Find where the given text appears and provide that cell's center as [x, y] coordinate. 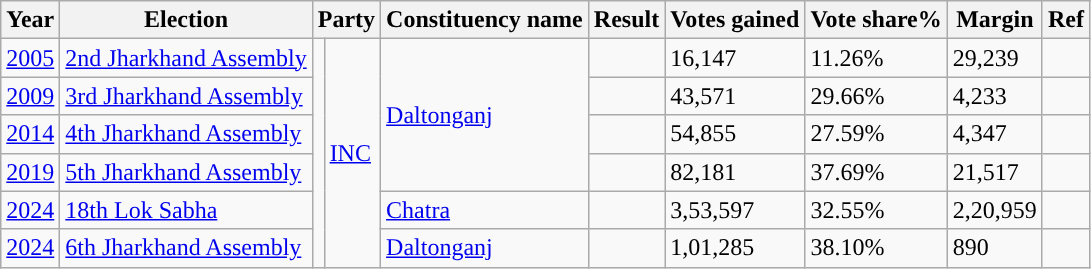
82,181 [735, 172]
2,20,959 [994, 210]
54,855 [735, 134]
890 [994, 248]
2014 [30, 134]
Vote share% [876, 20]
18th Lok Sabha [186, 210]
32.55% [876, 210]
4,347 [994, 134]
38.10% [876, 248]
Chatra [485, 210]
21,517 [994, 172]
3rd Jharkhand Assembly [186, 96]
29.66% [876, 96]
6th Jharkhand Assembly [186, 248]
2005 [30, 58]
27.59% [876, 134]
Election [186, 20]
1,01,285 [735, 248]
Votes gained [735, 20]
11.26% [876, 58]
Margin [994, 20]
43,571 [735, 96]
4th Jharkhand Assembly [186, 134]
Result [626, 20]
16,147 [735, 58]
Constituency name [485, 20]
Party [346, 20]
Ref [1066, 20]
4,233 [994, 96]
2nd Jharkhand Assembly [186, 58]
5th Jharkhand Assembly [186, 172]
2019 [30, 172]
Year [30, 20]
3,53,597 [735, 210]
29,239 [994, 58]
37.69% [876, 172]
2009 [30, 96]
INC [352, 153]
